Return the (X, Y) coordinate for the center point of the cell that contains the specified text.  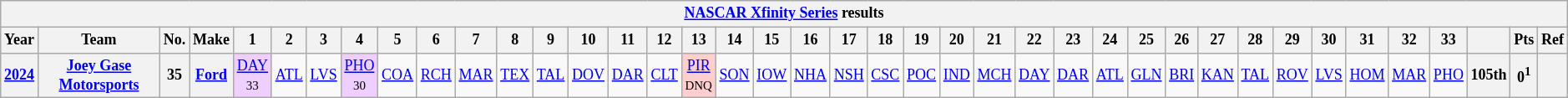
IND (957, 75)
18 (885, 40)
7 (476, 40)
COA (397, 75)
9 (550, 40)
11 (628, 40)
33 (1449, 40)
2024 (20, 75)
25 (1146, 40)
PIRDNQ (698, 75)
NHA (811, 75)
26 (1182, 40)
8 (515, 40)
KAN (1218, 75)
32 (1409, 40)
DAY33 (252, 75)
10 (589, 40)
Year (20, 40)
12 (665, 40)
3 (324, 40)
GLN (1146, 75)
1 (252, 40)
DAY (1034, 75)
Ref (1553, 40)
PHO (1449, 75)
17 (848, 40)
Pts (1525, 40)
PHO30 (359, 75)
Team (99, 40)
HOM (1368, 75)
01 (1525, 75)
Ford (212, 75)
28 (1255, 40)
SON (735, 75)
105th (1489, 75)
Make (212, 40)
20 (957, 40)
DOV (589, 75)
35 (174, 75)
No. (174, 40)
6 (436, 40)
IOW (771, 75)
5 (397, 40)
MCH (994, 75)
24 (1110, 40)
CSC (885, 75)
14 (735, 40)
POC (922, 75)
NSH (848, 75)
CLT (665, 75)
Joey Gase Motorsports (99, 75)
29 (1292, 40)
TEX (515, 75)
4 (359, 40)
NASCAR Xfinity Series results (784, 13)
15 (771, 40)
30 (1329, 40)
13 (698, 40)
31 (1368, 40)
19 (922, 40)
2 (289, 40)
16 (811, 40)
23 (1074, 40)
27 (1218, 40)
ROV (1292, 75)
22 (1034, 40)
BRI (1182, 75)
21 (994, 40)
RCH (436, 75)
